From the cell containing the given text, extract its center point as [X, Y] coordinate. 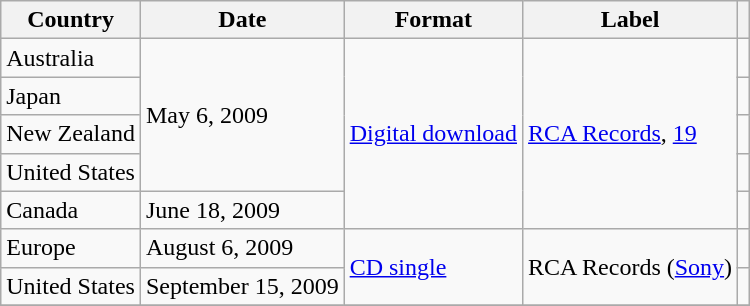
September 15, 2009 [242, 286]
Date [242, 20]
CD single [433, 267]
New Zealand [71, 134]
Australia [71, 58]
RCA Records, 19 [630, 134]
Digital download [433, 134]
May 6, 2009 [242, 115]
RCA Records (Sony) [630, 267]
Format [433, 20]
Europe [71, 248]
Canada [71, 210]
Country [71, 20]
June 18, 2009 [242, 210]
Japan [71, 96]
August 6, 2009 [242, 248]
Label [630, 20]
